Find where the given text appears and provide that cell's center as [X, Y] coordinate. 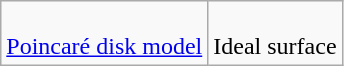
Ideal surface [275, 34]
Poincaré disk model [104, 34]
